Identify which cell holds the provided text, then report its (x, y) central coordinate. 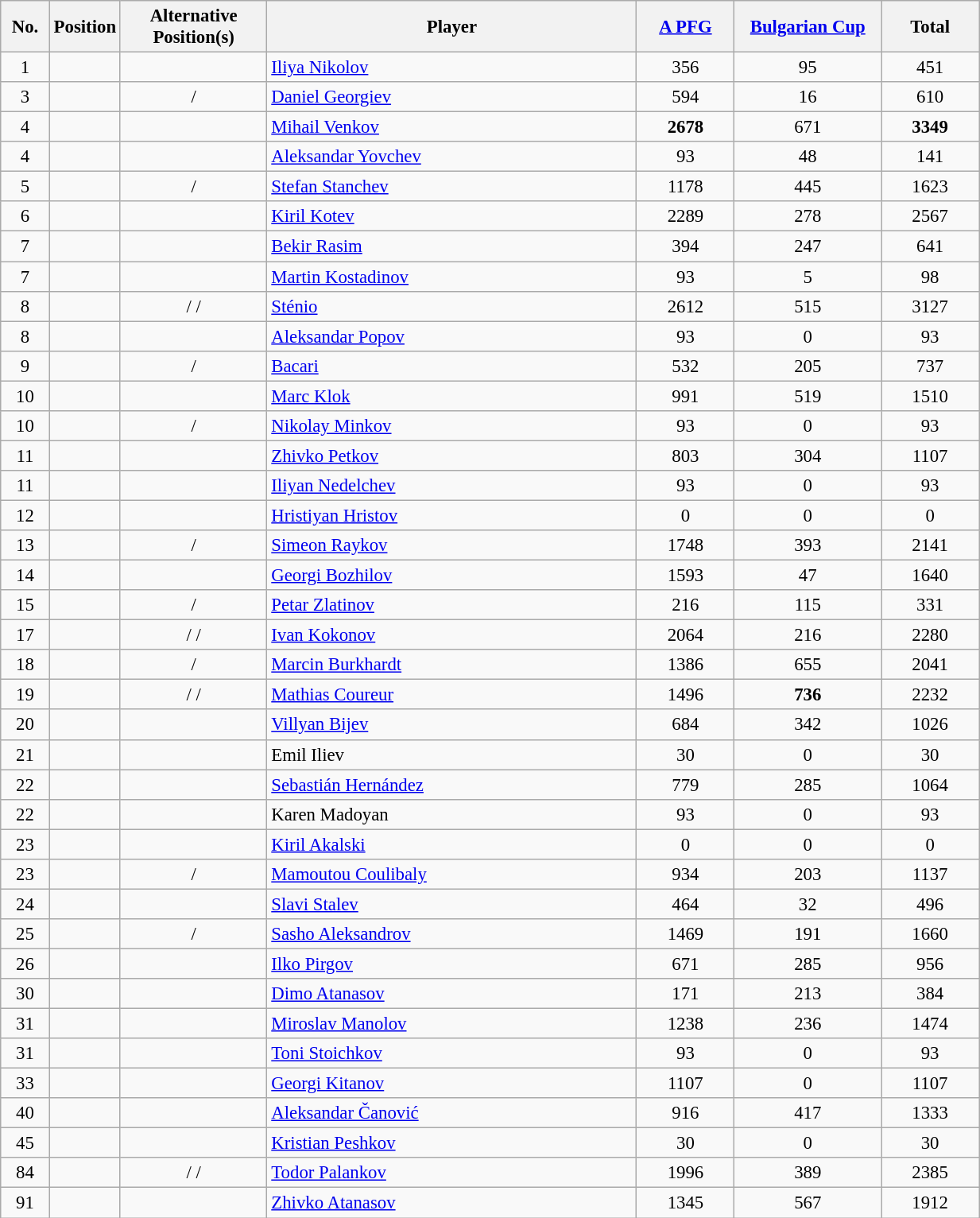
32 (808, 904)
Zhivko Petkov (451, 456)
40 (25, 1113)
213 (808, 994)
2678 (685, 127)
3 (25, 97)
2141 (930, 545)
Total (930, 27)
236 (808, 1024)
Mamoutou Coulibaly (451, 875)
Daniel Georgiev (451, 97)
Hristiyan Hristov (451, 515)
2567 (930, 217)
21 (25, 754)
Dimo Atanasov (451, 994)
Bulgarian Cup (808, 27)
Aleksandar Čanović (451, 1113)
Mihail Venkov (451, 127)
1 (25, 68)
13 (25, 545)
445 (808, 187)
532 (685, 366)
1178 (685, 187)
Slavi Stalev (451, 904)
1660 (930, 934)
1748 (685, 545)
567 (808, 1203)
3127 (930, 306)
1912 (930, 1203)
342 (808, 725)
Toni Stoichkov (451, 1053)
803 (685, 456)
Sebastián Hernández (451, 785)
2041 (930, 665)
Martin Kostadinov (451, 277)
278 (808, 217)
Alternative Position(s) (194, 27)
737 (930, 366)
18 (25, 665)
A PFG (685, 27)
20 (25, 725)
17 (25, 635)
Emil Iliev (451, 754)
25 (25, 934)
2385 (930, 1173)
384 (930, 994)
2612 (685, 306)
Aleksandar Yovchev (451, 157)
205 (808, 366)
Georgi Kitanov (451, 1084)
Georgi Bozhilov (451, 576)
84 (25, 1173)
95 (808, 68)
356 (685, 68)
1064 (930, 785)
655 (808, 665)
98 (930, 277)
19 (25, 695)
15 (25, 605)
393 (808, 545)
Mathias Coureur (451, 695)
16 (808, 97)
1496 (685, 695)
1026 (930, 725)
Aleksandar Popov (451, 336)
1996 (685, 1173)
1474 (930, 1024)
Bekir Rasim (451, 246)
2064 (685, 635)
956 (930, 964)
641 (930, 246)
12 (25, 515)
26 (25, 964)
141 (930, 157)
Zhivko Atanasov (451, 1203)
Todor Palankov (451, 1173)
519 (808, 396)
331 (930, 605)
Sténio (451, 306)
Ilko Pirgov (451, 964)
Simeon Raykov (451, 545)
9 (25, 366)
247 (808, 246)
2280 (930, 635)
594 (685, 97)
Marc Klok (451, 396)
24 (25, 904)
Kiril Akalski (451, 844)
464 (685, 904)
451 (930, 68)
203 (808, 875)
115 (808, 605)
1469 (685, 934)
Player (451, 27)
684 (685, 725)
1640 (930, 576)
Kristian Peshkov (451, 1143)
Sasho Aleksandrov (451, 934)
171 (685, 994)
1345 (685, 1203)
304 (808, 456)
14 (25, 576)
Petar Zlatinov (451, 605)
Marcin Burkhardt (451, 665)
515 (808, 306)
Iliya Nikolov (451, 68)
916 (685, 1113)
Stefan Stanchev (451, 187)
Villyan Bijev (451, 725)
1386 (685, 665)
1623 (930, 187)
Bacari (451, 366)
91 (25, 1203)
991 (685, 396)
1238 (685, 1024)
47 (808, 576)
Kiril Kotev (451, 217)
Karen Madoyan (451, 814)
394 (685, 246)
No. (25, 27)
779 (685, 785)
610 (930, 97)
2232 (930, 695)
1593 (685, 576)
1510 (930, 396)
934 (685, 875)
3349 (930, 127)
191 (808, 934)
33 (25, 1084)
Ivan Kokonov (451, 635)
496 (930, 904)
1333 (930, 1113)
736 (808, 695)
Iliyan Nedelchev (451, 486)
2289 (685, 217)
389 (808, 1173)
Miroslav Manolov (451, 1024)
1137 (930, 875)
417 (808, 1113)
48 (808, 157)
6 (25, 217)
Position (84, 27)
45 (25, 1143)
Nikolay Minkov (451, 426)
